Capture the cell that displays the provided text and extract its [X, Y] central coordinate. 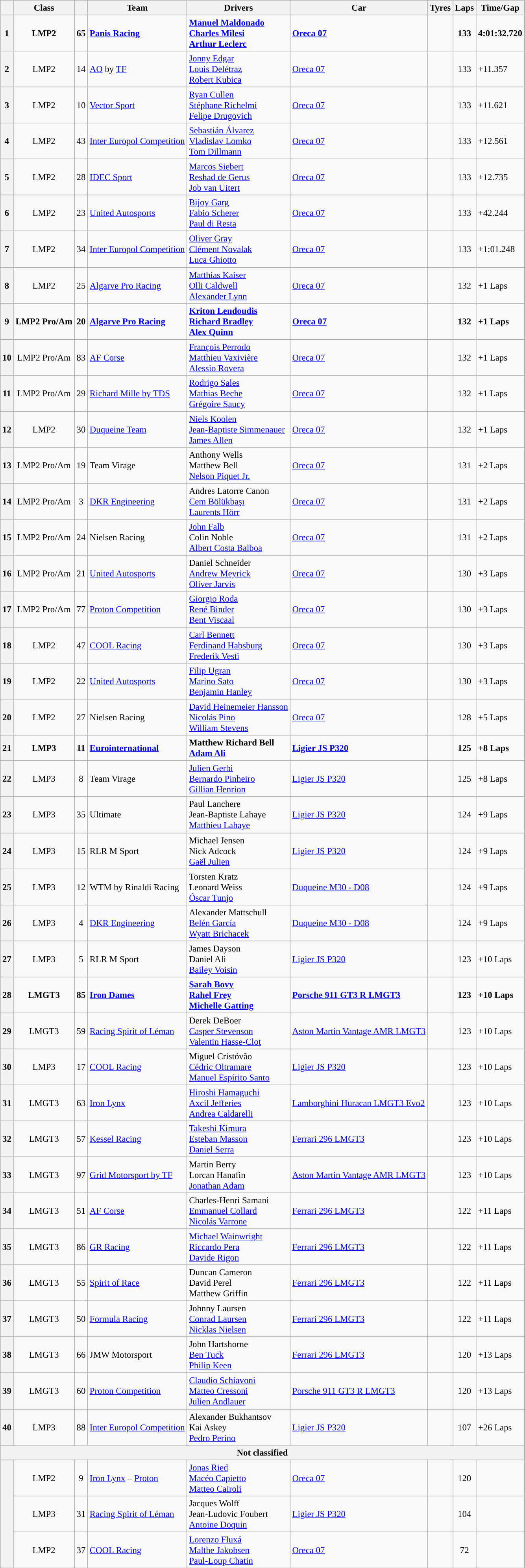
Hiroshi Hamaguchi Axcil Jefferies Andrea Caldarelli [238, 1103]
26 [7, 923]
Iron Lynx [137, 1103]
Giorgio Roda René Binder Bent Viscaal [238, 609]
Duncan Cameron David Perel Matthew Griffin [238, 1283]
6 [7, 213]
Julien Gerbi Bernardo Pinheiro Gillian Henrion [238, 779]
88 [81, 1427]
107 [464, 1427]
+26 Laps [501, 1427]
38 [7, 1355]
77 [81, 609]
JMW Motorsport [137, 1355]
4:01:32.720 [501, 33]
55 [81, 1283]
40 [7, 1427]
50 [81, 1319]
Lamborghini Huracan LMGT3 Evo2 [359, 1103]
Martin Berry Lorcan Hanafin Jonathan Adam [238, 1175]
IDEC Sport [137, 177]
33 [7, 1175]
Grid Motorsport by TF [137, 1175]
Matthew Richard Bell Adam Ali [238, 748]
Sebastián Álvarez Vladislav Lomko Tom Dillmann [238, 141]
Laps [464, 8]
Miguel Cristóvão Cédric Oltramare Manuel Espírito Santo [238, 1067]
128 [464, 718]
Sarah Bovy Rahel Frey Michelle Gatting [238, 995]
Charles-Henri Samani Emmanuel Collard Nicolás Varrone [238, 1211]
Ultimate [137, 815]
Matthias Kaiser Olli Caldwell Alexander Lynn [238, 285]
43 [81, 141]
Andres Latorre Canon Cem Bölükbaşı Laurents Hörr [238, 501]
Rodrigo Sales Mathias Beche Grégoire Saucy [238, 393]
Michael Jensen Nick Adcock Gaël Julien [238, 851]
+12.561 [501, 141]
David Heinemeier Hansson Nicolás Pino William Stevens [238, 718]
Claudio Schiavoni Matteo Cressoni Julien Andlauer [238, 1391]
51 [81, 1211]
1 [7, 33]
John Falb Colin Noble Albert Costa Balboa [238, 537]
36 [7, 1283]
Class [44, 8]
66 [81, 1355]
18 [7, 646]
39 [7, 1391]
Vector Sport [137, 105]
+11.621 [501, 105]
13 [7, 466]
16 [7, 573]
Anthony Wells Matthew Bell Nelson Piquet Jr. [238, 466]
GR Racing [137, 1247]
Manuel Maldonado Charles Milesi Arthur Leclerc [238, 33]
Michael Wainwright Riccardo Pera Davide Rigon [238, 1247]
Carl Bennett Ferdinand Habsburg Frederik Vesti [238, 646]
Iron Dames [137, 995]
7 [7, 249]
Jonny Edgar Louis Delétraz Robert Kubica [238, 69]
83 [81, 357]
Oliver Gray Clément Novalak Luca Ghiotto [238, 249]
32 [7, 1139]
Derek DeBoer Casper Stevenson Valentin Hasse-Clot [238, 1031]
Torsten Kratz Leonard Weiss Óscar Tunjo [238, 887]
Time/Gap [501, 8]
Richard Mille by TDS [137, 393]
97 [81, 1175]
Bijoy Garg Fabio Scherer Paul di Resta [238, 213]
Team [137, 8]
Not classified [262, 1452]
Jonas Ried Macéo Capietto Matteo Cairoli [238, 1478]
Formula Racing [137, 1319]
72 [464, 1550]
+5 Laps [501, 718]
2 [7, 69]
François Perrodo Matthieu Vaxivière Alessio Rovera [238, 357]
Drivers [238, 8]
Alexander Mattschull Belén García Wyatt Brichacek [238, 923]
Iron Lynx – Proton [137, 1478]
Spirit of Race [137, 1283]
86 [81, 1247]
+1:01.248 [501, 249]
Car [359, 8]
Jacques Wolff Jean-Ludovic Foubert Antoine Doquin [238, 1514]
Lorenzo Fluxá Malthe Jakobsen Paul-Loup Chatin [238, 1550]
Paul Lanchere Jean-Baptiste Lahaye Matthieu Lahaye [238, 815]
Duqueine Team [137, 429]
63 [81, 1103]
Takeshi Kimura Esteban Masson Daniel Serra [238, 1139]
+11.357 [501, 69]
Panis Racing [137, 33]
+12.735 [501, 177]
Marcos Siebert Reshad de Gerus Job van Uitert [238, 177]
Filip Ugran Marino Sato Benjamin Hanley [238, 681]
47 [81, 646]
104 [464, 1514]
Johnny Laursen Conrad Laursen Nicklas Nielsen [238, 1319]
John Hartshorne Ben Tuck Philip Keen [238, 1355]
59 [81, 1031]
60 [81, 1391]
Eurointernational [137, 748]
Alexander Bukhantsov Kai Askey Pedro Perino [238, 1427]
+42.244 [501, 213]
Niels Koolen Jean-Baptiste Simmenauer James Allen [238, 429]
James Dayson Daniel Ali Bailey Voisin [238, 959]
WTM by Rinaldi Racing [137, 887]
Kessel Racing [137, 1139]
Daniel Schneider Andrew Meyrick Oliver Jarvis [238, 573]
85 [81, 995]
65 [81, 33]
AO by TF [137, 69]
57 [81, 1139]
Ryan Cullen Stéphane Richelmi Felipe Drugovich [238, 105]
Kriton Lendoudis Richard Bradley Alex Quinn [238, 321]
Tyres [440, 8]
